Determine the [X, Y] coordinate at the center of the cell enclosing the given text.  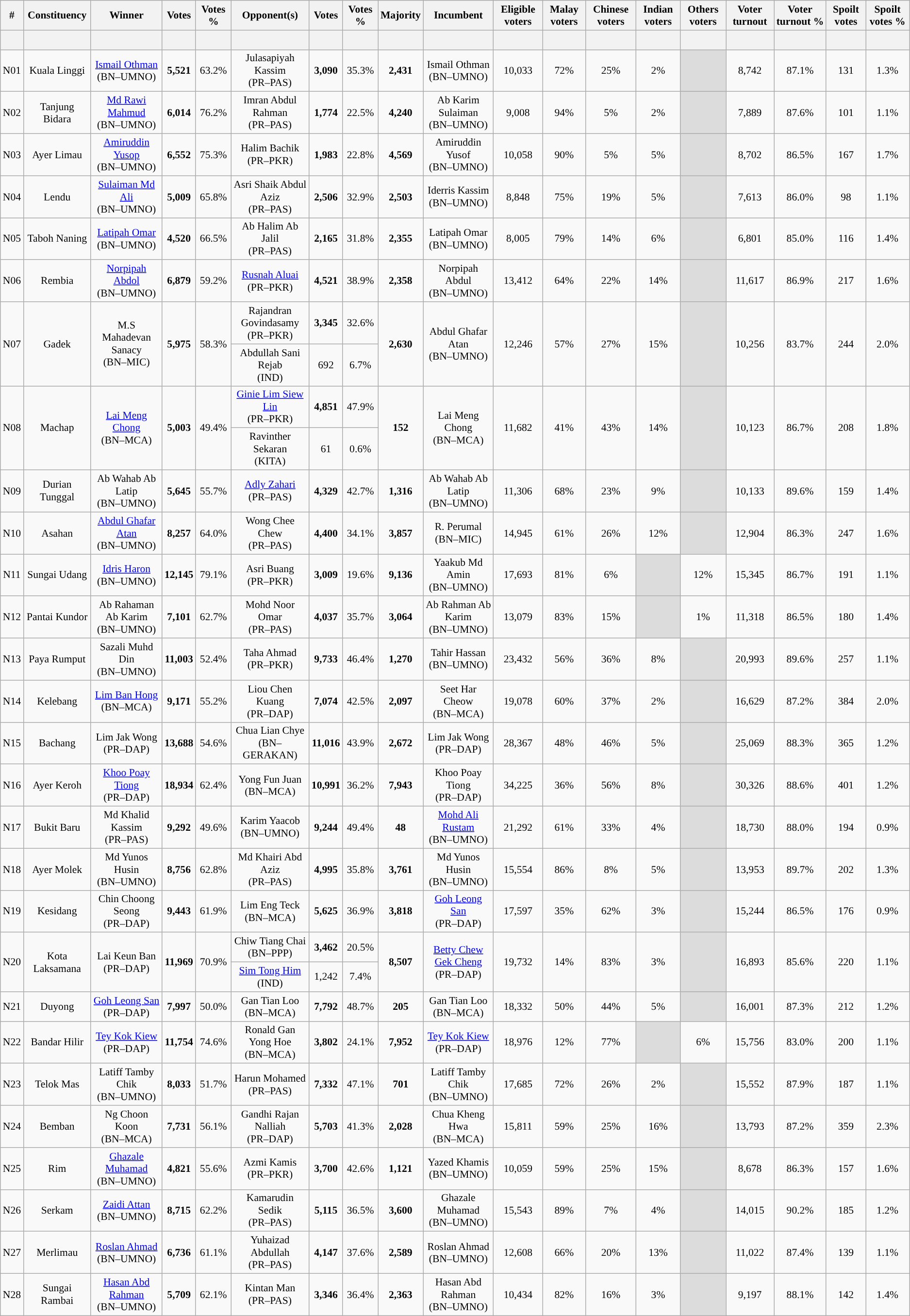
12,145 [179, 576]
9,443 [179, 911]
70.9% [214, 962]
55.6% [214, 1168]
21,292 [518, 828]
42.6% [360, 1168]
88.1% [800, 1295]
16,001 [750, 1006]
M.S Mahadevan Sanacy(BN–MIC) [126, 344]
Bukit Baru [57, 828]
Zaidi Attan(BN–UMNO) [126, 1210]
59.2% [214, 281]
88.3% [800, 743]
257 [845, 659]
Gandhi Rajan Nalliah(PR–DAP) [270, 1127]
1% [703, 617]
35.7% [360, 617]
N28 [12, 1295]
Norpipah Abdul(BN–UMNO) [458, 281]
5,703 [326, 1127]
N09 [12, 491]
35% [564, 911]
7,952 [401, 1042]
N10 [12, 533]
1,983 [326, 155]
48 [401, 828]
32.9% [360, 197]
22.5% [360, 113]
N13 [12, 659]
Ab Rahaman Ab Karim(BN–UMNO) [126, 617]
36.5% [360, 1210]
20% [611, 1253]
N26 [12, 1210]
1,774 [326, 113]
191 [845, 576]
Indian voters [658, 16]
13,793 [750, 1127]
5,625 [326, 911]
34.1% [360, 533]
7,074 [326, 702]
15,756 [750, 1042]
Wong Chee Chew(PR–PAS) [270, 533]
75.3% [214, 155]
7.4% [360, 977]
4,521 [326, 281]
36.2% [360, 785]
Md Khalid Kassim(PR–PAS) [126, 828]
9% [658, 491]
Bemban [57, 1127]
Imran Abdul Rahman(PR–PAS) [270, 113]
35.8% [360, 870]
50.0% [214, 1006]
3,761 [401, 870]
77% [611, 1042]
5,645 [179, 491]
8,702 [750, 155]
57% [564, 344]
31.8% [360, 239]
Md Rawi Mahmud(BN–UMNO) [126, 113]
Asri Buang(PR–PKR) [270, 576]
62.8% [214, 870]
Yong Fun Juan(BN–MCA) [270, 785]
Durian Tunggal [57, 491]
142 [845, 1295]
Kintan Man(PR–PAS) [270, 1295]
17,597 [518, 911]
Lai Keun Ban(PR–DAP) [126, 962]
Paya Rumput [57, 659]
10,059 [518, 1168]
Kelebang [57, 702]
N11 [12, 576]
10,058 [518, 155]
10,434 [518, 1295]
N19 [12, 911]
217 [845, 281]
Harun Mohamed(PR–PAS) [270, 1085]
87.9% [800, 1085]
75% [564, 197]
N21 [12, 1006]
74.6% [214, 1042]
Ng Choon Koon(BN–MCA) [126, 1127]
Kesidang [57, 911]
4,851 [326, 407]
11,016 [326, 743]
87.4% [800, 1253]
5,115 [326, 1210]
Sungai Rambai [57, 1295]
Sazali Muhd Din(BN–UMNO) [126, 659]
2,165 [326, 239]
63.2% [214, 71]
401 [845, 785]
Asri Shaik Abdul Aziz(PR–PAS) [270, 197]
43.9% [360, 743]
Lim Ban Hong(BN–MCA) [126, 702]
Md Khairi Abd Aziz(PR–PAS) [270, 870]
14,945 [518, 533]
Chiw Tiang Chai(BN–PPP) [270, 947]
83.7% [800, 344]
12,246 [518, 344]
N17 [12, 828]
23% [611, 491]
Yuhaizad Abdullah(PR–PAS) [270, 1253]
47.9% [360, 407]
88.0% [800, 828]
N04 [12, 197]
87.1% [800, 71]
6,552 [179, 155]
24.1% [360, 1042]
62.2% [214, 1210]
36.9% [360, 911]
Halim Bachik(PR–PKR) [270, 155]
35.3% [360, 71]
15,244 [750, 911]
42.7% [360, 491]
N03 [12, 155]
90% [564, 155]
185 [845, 1210]
2,630 [401, 344]
Rusnah Aluai(PR–PKR) [270, 281]
Chua Lian Chye(BN–GERAKAN) [270, 743]
244 [845, 344]
55.2% [214, 702]
4,995 [326, 870]
56.1% [214, 1127]
18,934 [179, 785]
11,682 [518, 428]
85.0% [800, 239]
20.5% [360, 947]
220 [845, 962]
Rajandran Govindasamy(PR–PKR) [270, 323]
64% [564, 281]
38.9% [360, 281]
11,969 [179, 962]
101 [845, 113]
48.7% [360, 1006]
17,685 [518, 1085]
11,003 [179, 659]
Julasapiyah Kassim(PR–PAS) [270, 71]
Chua Kheng Hwa(BN–MCA) [458, 1127]
8,848 [518, 197]
9,292 [179, 828]
4,821 [179, 1168]
Kuala Linggi [57, 71]
2,503 [401, 197]
3,802 [326, 1042]
15,345 [750, 576]
7,731 [179, 1127]
68% [564, 491]
2,097 [401, 702]
3,818 [401, 911]
11,022 [750, 1253]
61 [326, 449]
205 [401, 1006]
7,332 [326, 1085]
N23 [12, 1085]
Yazed Khamis(BN–UMNO) [458, 1168]
Machap [57, 428]
94% [564, 113]
9,197 [750, 1295]
Ayer Keroh [57, 785]
2.3% [888, 1127]
Liou Chen Kuang(PR–DAP) [270, 702]
8,678 [750, 1168]
86.9% [800, 281]
Adly Zahari(PR–PAS) [270, 491]
41.3% [360, 1127]
Duyong [57, 1006]
N27 [12, 1253]
11,617 [750, 281]
7,943 [401, 785]
34,225 [518, 785]
2,672 [401, 743]
116 [845, 239]
9,136 [401, 576]
10,033 [518, 71]
Incumbent [458, 16]
79% [564, 239]
46.4% [360, 659]
Lendu [57, 197]
200 [845, 1042]
1,316 [401, 491]
25,069 [750, 743]
1.8% [888, 428]
Taha Ahmad(PR–PKR) [270, 659]
Kota Laksamana [57, 962]
3,600 [401, 1210]
19% [611, 197]
8,715 [179, 1210]
7,792 [326, 1006]
Bachang [57, 743]
Sungai Udang [57, 576]
48% [564, 743]
Malay voters [564, 16]
Amiruddin Yusof(BN–UMNO) [458, 155]
Merlimau [57, 1253]
41% [564, 428]
37.6% [360, 1253]
3,700 [326, 1168]
6.7% [360, 365]
Tahir Hassan(BN–UMNO) [458, 659]
Amiruddin Yusop(BN–UMNO) [126, 155]
10,123 [750, 428]
N14 [12, 702]
N24 [12, 1127]
Winner [126, 16]
3,462 [326, 947]
43% [611, 428]
Rembia [57, 281]
10,256 [750, 344]
1.7% [888, 155]
Majority [401, 16]
2,506 [326, 197]
212 [845, 1006]
167 [845, 155]
76.2% [214, 113]
Chin Choong Seong(PR–DAP) [126, 911]
11,754 [179, 1042]
1,121 [401, 1168]
N18 [12, 870]
3,064 [401, 617]
365 [845, 743]
N01 [12, 71]
Pantai Kundor [57, 617]
2,431 [401, 71]
7,613 [750, 197]
Others voters [703, 16]
98 [845, 197]
N12 [12, 617]
5,009 [179, 197]
Azmi Kamis(PR–PKR) [270, 1168]
62.7% [214, 617]
51.7% [214, 1085]
3,346 [326, 1295]
18,730 [750, 828]
13,688 [179, 743]
88.6% [800, 785]
8,257 [179, 533]
13% [658, 1253]
12,904 [750, 533]
4,520 [179, 239]
Ab Halim Ab Jalil(PR–PAS) [270, 239]
4,147 [326, 1253]
131 [845, 71]
N22 [12, 1042]
89.7% [800, 870]
47.1% [360, 1085]
Karim Yaacob(BN–UMNO) [270, 828]
5,975 [179, 344]
Iderris Kassim(BN–UMNO) [458, 197]
62.4% [214, 785]
50% [564, 1006]
2,028 [401, 1127]
159 [845, 491]
8,507 [401, 962]
Yaakub Md Amin(BN–UMNO) [458, 576]
5,709 [179, 1295]
Mohd Ali Rustam(BN–UMNO) [458, 828]
15,552 [750, 1085]
692 [326, 365]
194 [845, 828]
359 [845, 1127]
Serkam [57, 1210]
6,801 [750, 239]
62% [611, 911]
N07 [12, 344]
R. Perumal(BN–MIC) [458, 533]
Rim [57, 1168]
19,078 [518, 702]
65.8% [214, 197]
8,005 [518, 239]
2,363 [401, 1295]
Taboh Naning [57, 239]
32.6% [360, 323]
10,991 [326, 785]
79.1% [214, 576]
14,015 [750, 1210]
12,608 [518, 1253]
52.4% [214, 659]
Voter turnout [750, 16]
11,318 [750, 617]
Telok Mas [57, 1085]
54.6% [214, 743]
Ab Rahman Ab Karim(BN–UMNO) [458, 617]
152 [401, 428]
3,857 [401, 533]
Ayer Limau [57, 155]
Ayer Molek [57, 870]
176 [845, 911]
15,543 [518, 1210]
61.9% [214, 911]
86% [564, 870]
83.0% [800, 1042]
Kamarudin Sedik(PR–PAS) [270, 1210]
Sulaiman Md Ali(BN–UMNO) [126, 197]
87.6% [800, 113]
139 [845, 1253]
157 [845, 1168]
15,811 [518, 1127]
9,733 [326, 659]
37% [611, 702]
Ronald Gan Yong Hoe(BN–MCA) [270, 1042]
Ab Karim Sulaiman(BN–UMNO) [458, 113]
17,693 [518, 576]
7,997 [179, 1006]
49.6% [214, 828]
Constituency [57, 16]
Ginie Lim Siew Lin(PR–PKR) [270, 407]
N20 [12, 962]
18,976 [518, 1042]
81% [564, 576]
19.6% [360, 576]
15,554 [518, 870]
2,589 [401, 1253]
55.7% [214, 491]
22.8% [360, 155]
19,732 [518, 962]
N25 [12, 1168]
Seet Har Cheow(BN–MCA) [458, 702]
33% [611, 828]
8,756 [179, 870]
Eligible voters [518, 16]
9,244 [326, 828]
36.4% [360, 1295]
27% [611, 344]
7% [611, 1210]
66% [564, 1253]
Spoilt votes [845, 16]
4,240 [401, 113]
1,242 [326, 977]
58.3% [214, 344]
82% [564, 1295]
10,133 [750, 491]
Chinese voters [611, 16]
9,008 [518, 113]
202 [845, 870]
4,569 [401, 155]
247 [845, 533]
Bandar Hilir [57, 1042]
3,009 [326, 576]
7,101 [179, 617]
N02 [12, 113]
8,742 [750, 71]
23,432 [518, 659]
1,270 [401, 659]
85.6% [800, 962]
13,953 [750, 870]
46% [611, 743]
Mohd Noor Omar(PR–PAS) [270, 617]
Norpipah Abdol(BN–UMNO) [126, 281]
Spoilt votes % [888, 16]
89% [564, 1210]
701 [401, 1085]
N08 [12, 428]
Tanjung Bidara [57, 113]
N15 [12, 743]
7,889 [750, 113]
86.0% [800, 197]
60% [564, 702]
11,306 [518, 491]
Sim Tong Him(IND) [270, 977]
3,345 [326, 323]
Abdullah Sani Rejab(IND) [270, 365]
64.0% [214, 533]
Lim Eng Teck(BN–MCA) [270, 911]
20,993 [750, 659]
N16 [12, 785]
Betty Chew Gek Cheng(PR–DAP) [458, 962]
4,037 [326, 617]
5,521 [179, 71]
4,400 [326, 533]
N06 [12, 281]
Idris Haron(BN–UMNO) [126, 576]
22% [611, 281]
4,329 [326, 491]
384 [845, 702]
Gadek [57, 344]
0.6% [360, 449]
6,879 [179, 281]
208 [845, 428]
16,893 [750, 962]
Opponent(s) [270, 16]
3,090 [326, 71]
187 [845, 1085]
6,736 [179, 1253]
28,367 [518, 743]
13,412 [518, 281]
2,355 [401, 239]
# [12, 16]
8,033 [179, 1085]
Asahan [57, 533]
90.2% [800, 1210]
Voter turnout % [800, 16]
2,358 [401, 281]
9,171 [179, 702]
30,326 [750, 785]
87.3% [800, 1006]
5,003 [179, 428]
18,332 [518, 1006]
180 [845, 617]
42.5% [360, 702]
Ravinther Sekaran(KITA) [270, 449]
13,079 [518, 617]
62.1% [214, 1295]
66.5% [214, 239]
16,629 [750, 702]
6,014 [179, 113]
61.1% [214, 1253]
44% [611, 1006]
N05 [12, 239]
